Identify which cell holds the provided text, then report its (x, y) central coordinate. 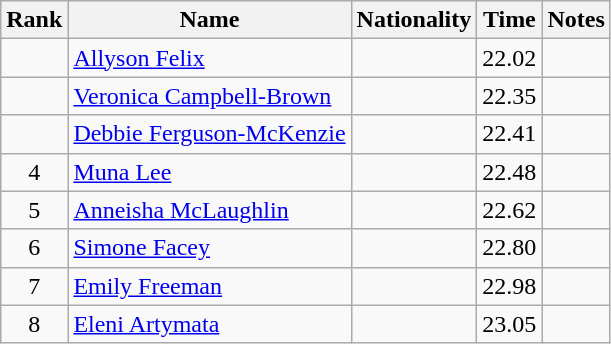
Name (210, 20)
Nationality (414, 20)
22.02 (510, 58)
22.48 (510, 172)
22.62 (510, 210)
22.35 (510, 96)
7 (34, 286)
Allyson Felix (210, 58)
Rank (34, 20)
Emily Freeman (210, 286)
22.98 (510, 286)
Debbie Ferguson-McKenzie (210, 134)
22.41 (510, 134)
4 (34, 172)
5 (34, 210)
Eleni Artymata (210, 324)
Simone Facey (210, 248)
23.05 (510, 324)
Muna Lee (210, 172)
Anneisha McLaughlin (210, 210)
8 (34, 324)
6 (34, 248)
Time (510, 20)
22.80 (510, 248)
Veronica Campbell-Brown (210, 96)
Notes (576, 20)
